Scan for the cell matching the given text and deliver its [x, y] coordinate at center. 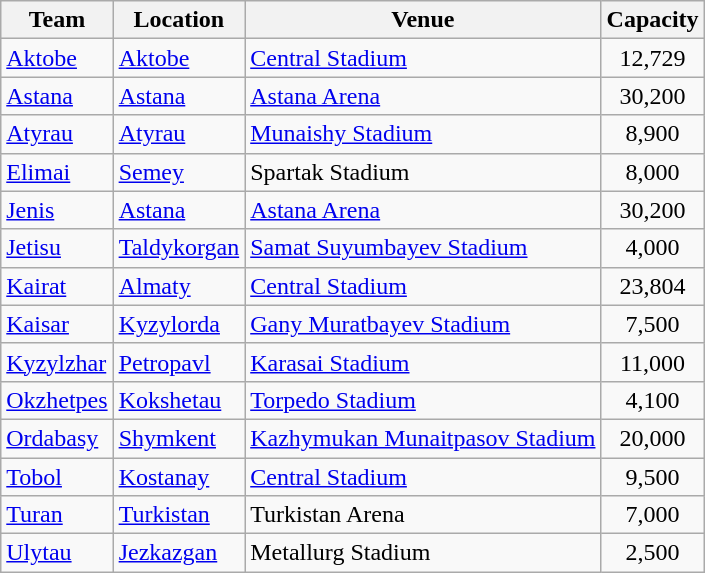
Turkistan Arena [423, 515]
Semey [179, 172]
Kyzylzhar [57, 362]
Spartak Stadium [423, 172]
Taldykorgan [179, 248]
11,000 [652, 362]
Team [57, 20]
Tobol [57, 477]
Okzhetpes [57, 400]
Kostanay [179, 477]
4,000 [652, 248]
Samat Suyumbayev Stadium [423, 248]
Ordabasy [57, 438]
Location [179, 20]
Turkistan [179, 515]
Venue [423, 20]
2,500 [652, 553]
Kyzylorda [179, 324]
7,000 [652, 515]
23,804 [652, 286]
Capacity [652, 20]
Metallurg Stadium [423, 553]
Munaishy Stadium [423, 134]
Turan [57, 515]
Kazhymukan Munaitpasov Stadium [423, 438]
Torpedo Stadium [423, 400]
8,900 [652, 134]
Elimai [57, 172]
Jezkazgan [179, 553]
4,100 [652, 400]
12,729 [652, 58]
9,500 [652, 477]
Shymkent [179, 438]
Kairat [57, 286]
7,500 [652, 324]
20,000 [652, 438]
Almaty [179, 286]
Ulytau [57, 553]
8,000 [652, 172]
Petropavl [179, 362]
Kokshetau [179, 400]
Kaisar [57, 324]
Karasai Stadium [423, 362]
Gany Muratbayev Stadium [423, 324]
Jenis [57, 210]
Jetisu [57, 248]
